Return the (x, y) coordinate for the center point of the cell that contains the specified text.  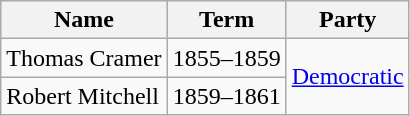
Name (84, 20)
Party (348, 20)
1859–1861 (226, 96)
Thomas Cramer (84, 58)
1855–1859 (226, 58)
Term (226, 20)
Robert Mitchell (84, 96)
Democratic (348, 77)
